Provide the [x, y] coordinate of the cell's center where the given text is located.  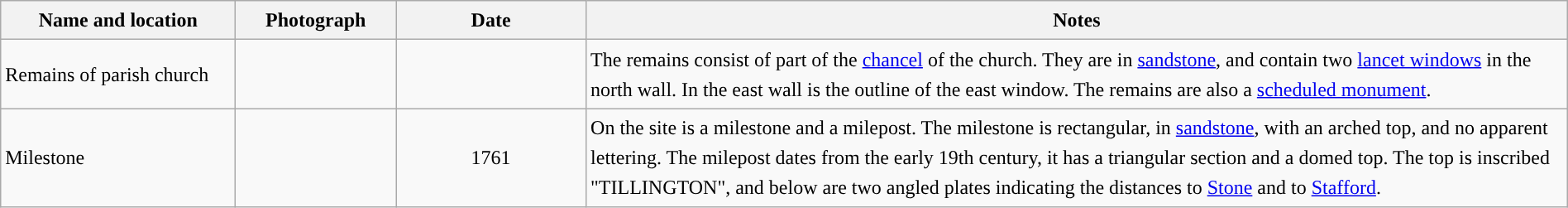
1761 [491, 157]
Name and location [118, 20]
Notes [1077, 20]
Photograph [316, 20]
Date [491, 20]
Milestone [118, 157]
Remains of parish church [118, 75]
